Detect which cell encompasses the target text, then output its (x, y) center coordinate. 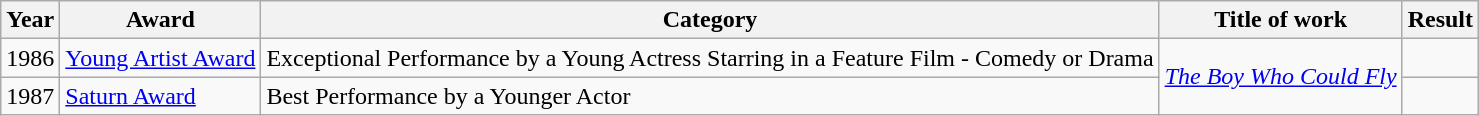
Result (1440, 20)
Best Performance by a Younger Actor (710, 96)
1987 (30, 96)
Award (160, 20)
Saturn Award (160, 96)
1986 (30, 58)
Title of work (1280, 20)
Year (30, 20)
Exceptional Performance by a Young Actress Starring in a Feature Film - Comedy or Drama (710, 58)
Category (710, 20)
The Boy Who Could Fly (1280, 77)
Young Artist Award (160, 58)
